From the cell containing the given text, extract its center point as (X, Y) coordinate. 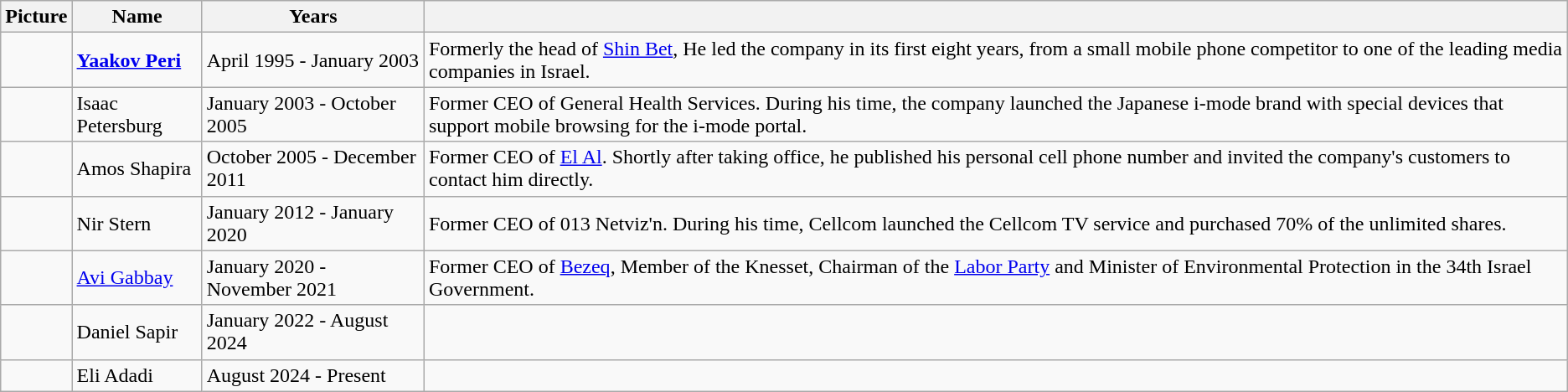
April 1995 - January 2003 (313, 60)
August 2024 - Present (313, 375)
Former CEO of Bezeq, Member of the Knesset, Chairman of the Labor Party and Minister of Environmental Protection in the 34th Israel Government. (995, 278)
Eli Adadi (137, 375)
January 2022 - August 2024 (313, 332)
Name (137, 17)
Former CEO of 013 Netviz'n. During his time, Cellcom launched the Cellcom TV service and purchased 70% of the unlimited shares. (995, 223)
January 2003 - October 2005 (313, 114)
Amos Shapira (137, 169)
Years (313, 17)
January 2020 -November 2021 (313, 278)
Isaac Petersburg (137, 114)
Nir Stern (137, 223)
Yaakov Peri (137, 60)
Picture (37, 17)
October 2005 - December 2011 (313, 169)
January 2012 - January 2020 (313, 223)
Avi Gabbay (137, 278)
Daniel Sapir (137, 332)
